Provide the [X, Y] coordinate of the cell's center where the given text is located.  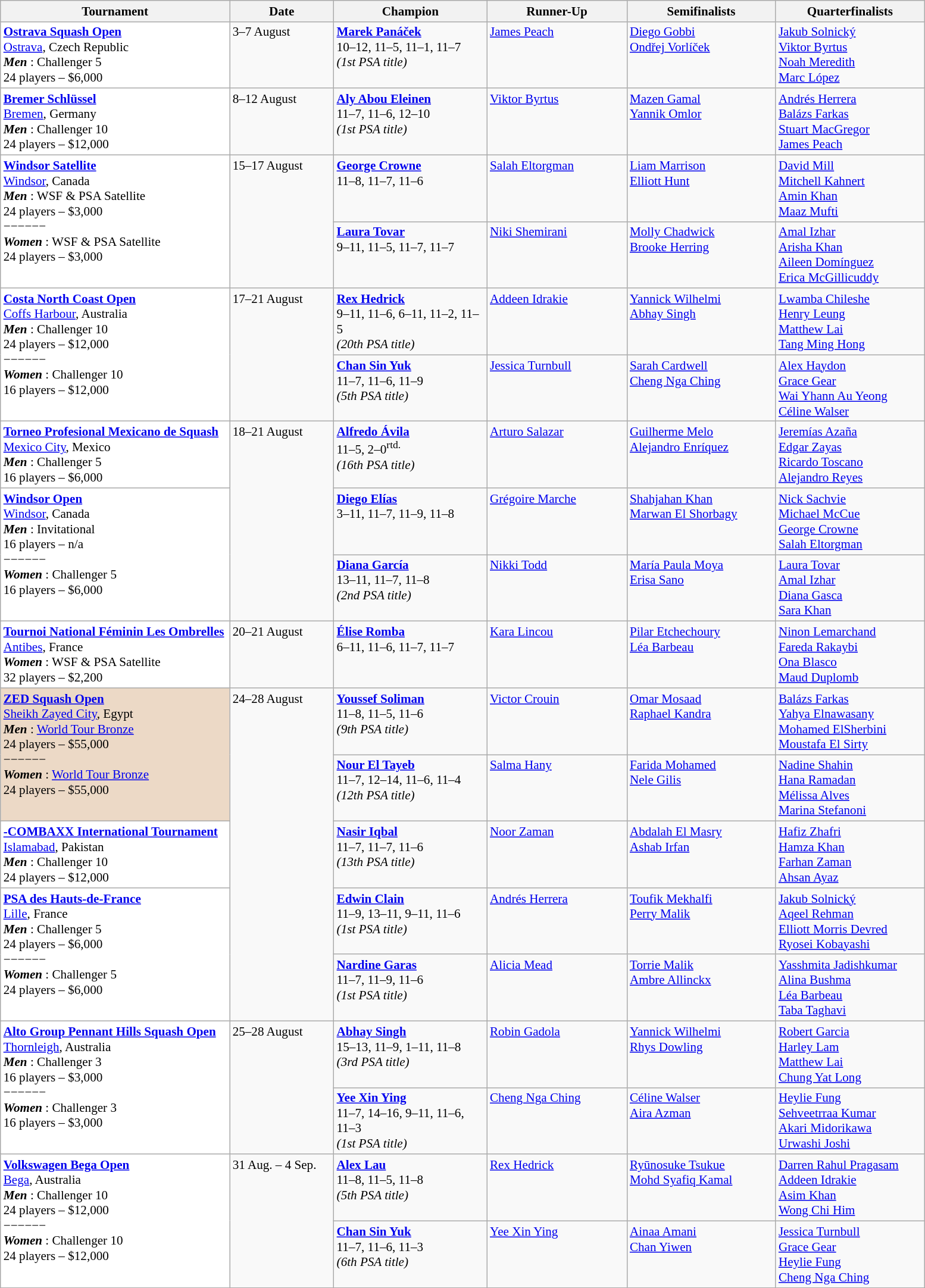
Ainaa Amani Chan Yiwen [701, 1254]
Viktor Byrtus [557, 121]
Alfredo Ávila11–5, 2–0rtd.(16th PSA title) [411, 455]
Nadine Shahin Hana Ramadan Mélissa Alves Marina Stefanoni [850, 788]
Salah Eltorgman [557, 188]
Rex Hedrick9–11, 11–6, 6–11, 11–2, 11–5(20th PSA title) [411, 321]
Nasir Iqbal11–7, 11–7, 11–6(13th PSA title) [411, 855]
James Peach [557, 55]
ZED Squash Open Sheikh Zayed City, Egypt Men : World Tour Bronze24 players – $55,000−−−−−− Women : World Tour Bronze24 players – $55,000 [115, 755]
Cheng Nga Ching [557, 1121]
Andrés Herrera [557, 921]
Bremer Schlüssel Bremen, Germany Men : Challenger 1024 players – $12,000 [115, 121]
Molly Chadwick Brooke Herring [701, 255]
20–21 August [282, 655]
Jakub Solnický Viktor Byrtus Noah Meredith Marc López [850, 55]
31 Aug. – 4 Sep. [282, 1221]
Alicia Mead [557, 987]
Date [282, 11]
Kara Lincou [557, 655]
Grégoire Marche [557, 521]
Nick Sachvie Michael McCue George Crowne Salah Eltorgman [850, 521]
Nikki Todd [557, 588]
Farida Mohamed Nele Gilis [701, 788]
Robin Gadola [557, 1054]
Balázs Farkas Yahya Elnawasany Mohamed ElSherbini Moustafa El Sirty [850, 721]
Pilar Etchechoury Léa Barbeau [701, 655]
Tournoi National Féminin Les Ombrelles Antibes, France Women : WSF & PSA Satellite32 players – $2,200 [115, 655]
Chan Sin Yuk11–7, 11–6, 11–9(5th PSA title) [411, 388]
Windsor Satellite Windsor, Canada Men : WSF & PSA Satellite24 players – $3,000−−−−−− Women : WSF & PSA Satellite24 players – $3,000 [115, 221]
Alex Lau11–8, 11–5, 11–8(5th PSA title) [411, 1187]
Marek Panáček10–12, 11–5, 11–1, 11–7(1st PSA title) [411, 55]
Heylie Fung Sehveetrraa Kumar Akari Midorikawa Urwashi Joshi [850, 1121]
Quarterfinalists [850, 11]
Amal Izhar Arisha Khan Aileen Domínguez Erica McGillicuddy [850, 255]
Diego Gobbi Ondřej Vorlíček [701, 55]
Ninon Lemarchand Fareda Rakaybi Ona Blasco Maud Duplomb [850, 655]
Niki Shemirani [557, 255]
Lwamba Chileshe Henry Leung Matthew Lai Tang Ming Hong [850, 321]
Chan Sin Yuk11–7, 11–6, 11–3(6th PSA title) [411, 1254]
Yannick Wilhelmi Abhay Singh [701, 321]
Toufik Mekhalfi Perry Malik [701, 921]
Alex Haydon Grace Gear Wai Yhann Au Yeong Céline Walser [850, 388]
Youssef Soliman11–8, 11–5, 11–6(9th PSA title) [411, 721]
Diego Elías3–11, 11–7, 11–9, 11–8 [411, 521]
Yannick Wilhelmi Rhys Dowling [701, 1054]
Laura Tovar9–11, 11–5, 11–7, 11–7 [411, 255]
Volkswagen Bega Open Bega, Australia Men : Challenger 1024 players – $12,000−−−−−− Women : Challenger 1024 players – $12,000 [115, 1221]
Torrie Malik Ambre Allinckx [701, 987]
Arturo Salazar [557, 455]
Ostrava Squash Open Ostrava, Czech Republic Men : Challenger 524 players – $6,000 [115, 55]
Darren Rahul Pragasam Addeen Idrakie Asim Khan Wong Chi Him [850, 1187]
Nardine Garas11–7, 11–9, 11–6(1st PSA title) [411, 987]
Robert Garcia Harley Lam Matthew Lai Chung Yat Long [850, 1054]
Shahjahan Khan Marwan El Shorbagy [701, 521]
Alto Group Pennant Hills Squash Open Thornleigh, Australia Men : Challenger 316 players – $3,000−−−−−− Women : Challenger 316 players – $3,000 [115, 1087]
Rex Hedrick [557, 1187]
8–12 August [282, 121]
Ryūnosuke Tsukue Mohd Syafiq Kamal [701, 1187]
24–28 August [282, 855]
Aly Abou Eleinen11–7, 11–6, 12–10(1st PSA title) [411, 121]
Mazen Gamal Yannik Omlor [701, 121]
Laura Tovar Amal Izhar Diana Gasca Sara Khan [850, 588]
George Crowne11–8, 11–7, 11–6 [411, 188]
Céline Walser Aira Azman [701, 1121]
Hafiz Zhafri Hamza Khan Farhan Zaman Ahsan Ayaz [850, 855]
Costa North Coast Open Coffs Harbour, Australia Men : Challenger 1024 players – $12,000−−−−−− Women : Challenger 1016 players – $12,000 [115, 355]
Jessica Turnbull [557, 388]
Abdalah El Masry Ashab Irfan [701, 855]
Nour El Tayeb11–7, 12–14, 11–6, 11–4(12th PSA title) [411, 788]
Torneo Profesional Mexicano de Squash Mexico City, Mexico Men : Challenger 516 players – $6,000 [115, 455]
Sarah Cardwell Cheng Nga Ching [701, 388]
Yee Xin Ying11–7, 14–16, 9–11, 11–6, 11–3(1st PSA title) [411, 1121]
Salma Hany [557, 788]
Champion [411, 11]
15–17 August [282, 221]
Runner-Up [557, 11]
Guilherme Melo Alejandro Enríquez [701, 455]
María Paula Moya Erisa Sano [701, 588]
25–28 August [282, 1087]
Jessica Turnbull Grace Gear Heylie Fung Cheng Nga Ching [850, 1254]
Semifinalists [701, 11]
Windsor Open Windsor, Canada Men : Invitational16 players – n/a−−−−−− Women : Challenger 516 players – $6,000 [115, 555]
Diana García13–11, 11–7, 11–8(2nd PSA title) [411, 588]
17–21 August [282, 355]
18–21 August [282, 521]
Yee Xin Ying [557, 1254]
Edwin Clain11–9, 13–11, 9–11, 11–6(1st PSA title) [411, 921]
David Mill Mitchell Kahnert Amin Khan Maaz Mufti [850, 188]
Omar Mosaad Raphael Kandra [701, 721]
Addeen Idrakie [557, 321]
Noor Zaman [557, 855]
Victor Crouin [557, 721]
Yasshmita Jadishkumar Alina Bushma Léa Barbeau Taba Taghavi [850, 987]
Tournament [115, 11]
Jeremías Azaña Edgar Zayas Ricardo Toscano Alejandro Reyes [850, 455]
Liam Marrison Elliott Hunt [701, 188]
Andrés Herrera Balázs Farkas Stuart MacGregor James Peach [850, 121]
Élise Romba6–11, 11–6, 11–7, 11–7 [411, 655]
-COMBAXX International Tournament Islamabad, Pakistan Men : Challenger 1024 players – $12,000 [115, 855]
3–7 August [282, 55]
PSA des Hauts-de-France Lille, France Men : Challenger 524 players – $6,000−−−−−− Women : Challenger 524 players – $6,000 [115, 954]
Abhay Singh15–13, 11–9, 1–11, 11–8(3rd PSA title) [411, 1054]
Jakub Solnický Aqeel Rehman Elliott Morris Devred Ryosei Kobayashi [850, 921]
